Extract the [x, y] coordinate from the center of the cell holding the provided text.  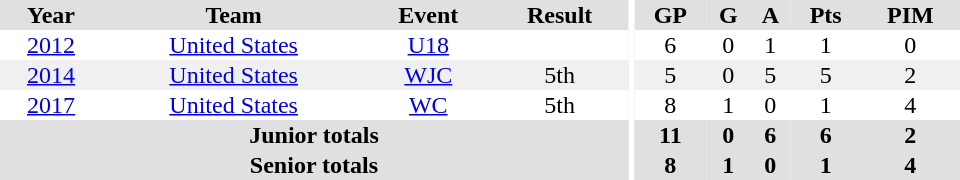
Senior totals [314, 165]
2017 [51, 105]
A [770, 15]
Result [560, 15]
Event [428, 15]
2014 [51, 75]
G [728, 15]
U18 [428, 45]
11 [670, 135]
2012 [51, 45]
Year [51, 15]
WC [428, 105]
GP [670, 15]
Pts [826, 15]
WJC [428, 75]
PIM [910, 15]
Team [234, 15]
Junior totals [314, 135]
